Find where the given text appears and provide that cell's center as (X, Y) coordinate. 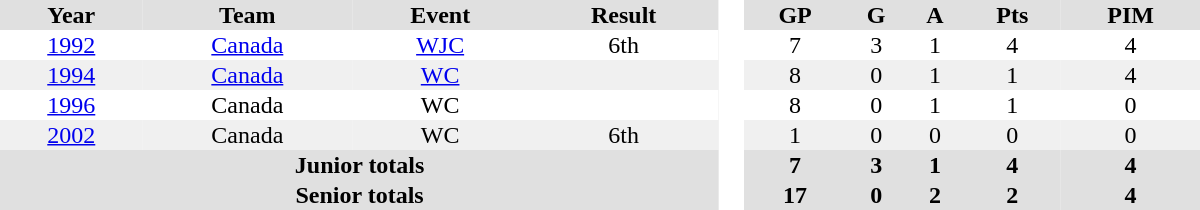
WJC (440, 45)
17 (795, 195)
Team (248, 15)
Pts (1012, 15)
1992 (72, 45)
PIM (1130, 15)
Year (72, 15)
Event (440, 15)
A (934, 15)
GP (795, 15)
1996 (72, 105)
Senior totals (360, 195)
2002 (72, 135)
Result (624, 15)
Junior totals (360, 165)
1994 (72, 75)
G (876, 15)
